Detect which cell encompasses the target text, then output its [X, Y] center coordinate. 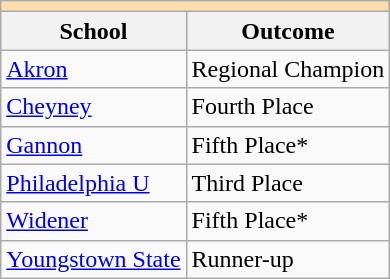
Regional Champion [288, 69]
Third Place [288, 183]
Runner-up [288, 259]
Widener [94, 221]
Philadelphia U [94, 183]
Gannon [94, 145]
Youngstown State [94, 259]
Outcome [288, 31]
School [94, 31]
Akron [94, 69]
Cheyney [94, 107]
Fourth Place [288, 107]
